Extract the (X, Y) coordinate from the center of the cell holding the provided text.  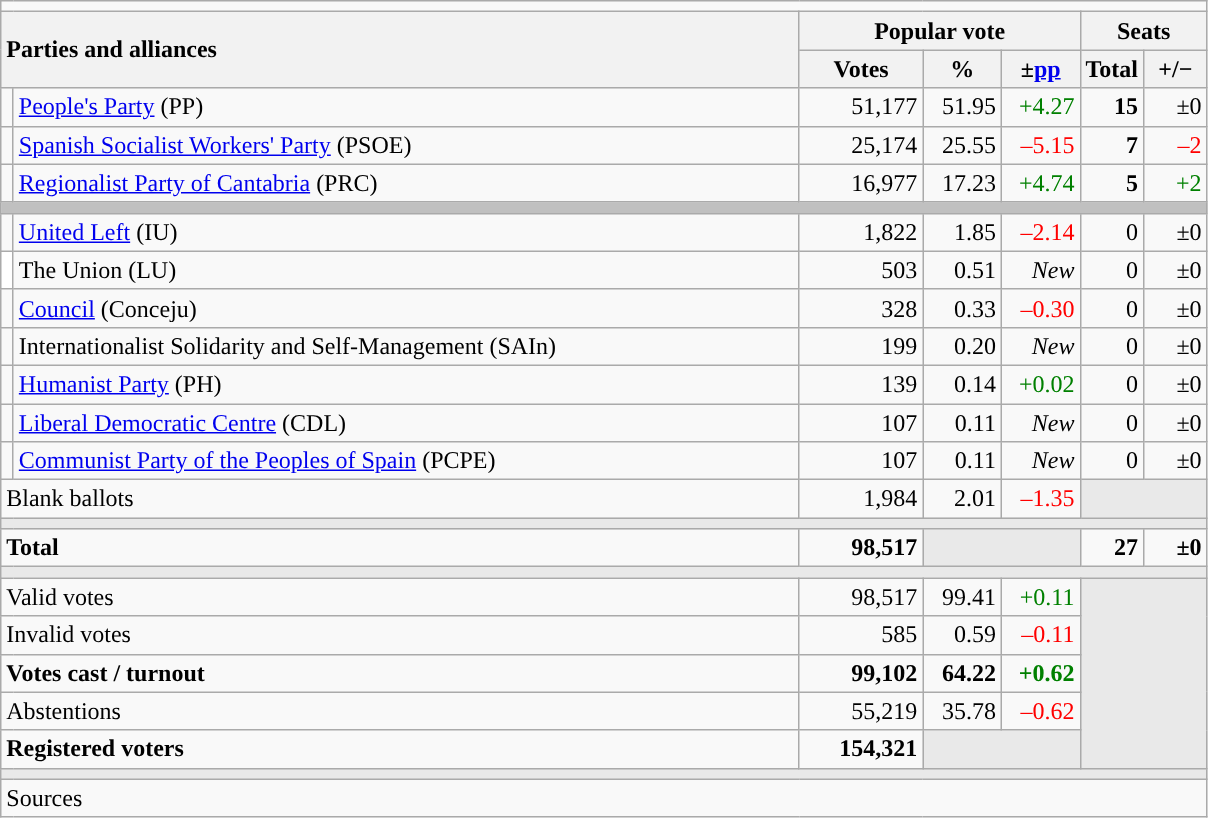
United Left (IU) (406, 232)
+0.62 (1040, 673)
% (962, 69)
0.14 (962, 384)
139 (861, 384)
Popular vote (940, 31)
25,174 (861, 145)
–5.15 (1040, 145)
328 (861, 308)
27 (1112, 548)
–0.11 (1040, 635)
–1.35 (1040, 499)
±pp (1040, 69)
Sources (604, 798)
Regionalist Party of Cantabria (PRC) (406, 183)
0.20 (962, 346)
35.78 (962, 711)
51.95 (962, 107)
17.23 (962, 183)
–0.62 (1040, 711)
–2 (1176, 145)
1,822 (861, 232)
–0.30 (1040, 308)
Communist Party of the Peoples of Spain (PCPE) (406, 461)
Council (Conceju) (406, 308)
Seats (1144, 31)
The Union (LU) (406, 270)
Parties and alliances (400, 50)
7 (1112, 145)
Spanish Socialist Workers' Party (PSOE) (406, 145)
51,177 (861, 107)
+0.02 (1040, 384)
People's Party (PP) (406, 107)
5 (1112, 183)
0.59 (962, 635)
Registered voters (400, 749)
+4.74 (1040, 183)
99,102 (861, 673)
+4.27 (1040, 107)
Invalid votes (400, 635)
1.85 (962, 232)
+0.11 (1040, 597)
2.01 (962, 499)
Humanist Party (PH) (406, 384)
Blank ballots (400, 499)
1,984 (861, 499)
Liberal Democratic Centre (CDL) (406, 423)
25.55 (962, 145)
Abstentions (400, 711)
Votes (861, 69)
+/− (1176, 69)
0.51 (962, 270)
64.22 (962, 673)
503 (861, 270)
199 (861, 346)
Votes cast / turnout (400, 673)
Internationalist Solidarity and Self-Management (SAIn) (406, 346)
99.41 (962, 597)
15 (1112, 107)
16,977 (861, 183)
585 (861, 635)
–2.14 (1040, 232)
154,321 (861, 749)
55,219 (861, 711)
0.33 (962, 308)
+2 (1176, 183)
Valid votes (400, 597)
